Extract the [x, y] coordinate from the center of the cell holding the provided text.  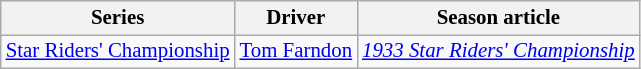
1933 Star Riders' Championship [498, 51]
Series [118, 18]
Tom Farndon [296, 51]
Season article [498, 18]
Star Riders' Championship [118, 51]
Driver [296, 18]
